Identify which cell holds the provided text, then report its [X, Y] central coordinate. 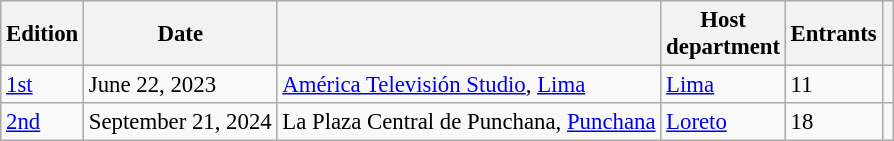
América Televisión Studio, Lima [469, 85]
Loreto [723, 122]
2nd [42, 122]
June 22, 2023 [180, 85]
Date [180, 34]
1st [42, 85]
Lima [723, 85]
La Plaza Central de Punchana, Punchana [469, 122]
Edition [42, 34]
Entrants [834, 34]
18 [834, 122]
11 [834, 85]
Hostdepartment [723, 34]
September 21, 2024 [180, 122]
